Find where the given text appears and provide that cell's center as [x, y] coordinate. 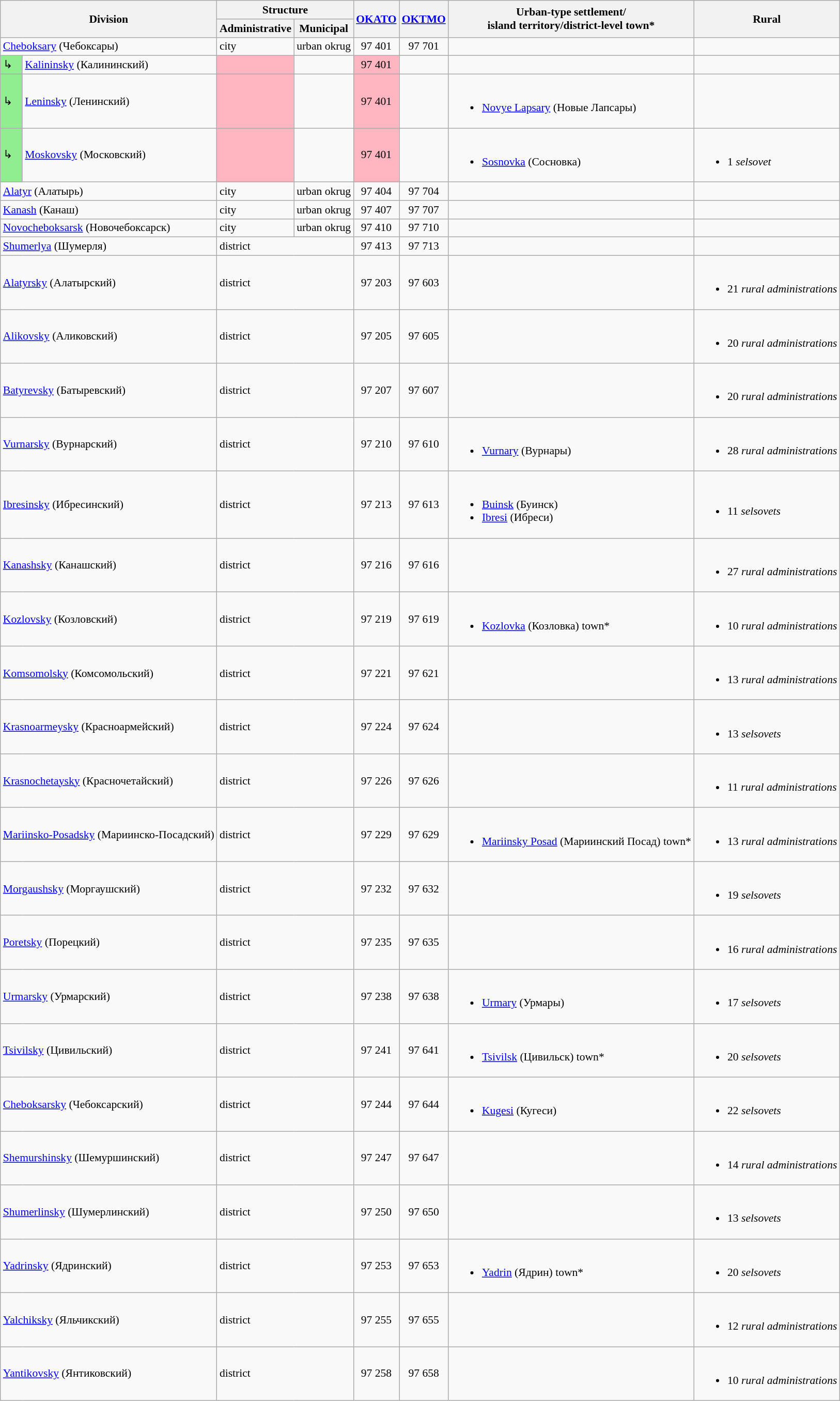
Kugesi (Кугеси) [571, 1104]
Yadrinsky (Ядринский) [108, 1266]
Urban-type settlement/island territory/district-level town* [571, 19]
Leninsky (Ленинский) [120, 101]
97 632 [424, 889]
97 221 [376, 673]
97 641 [424, 1050]
97 621 [424, 673]
Urmarsky (Урмарский) [108, 996]
Municipal [323, 28]
97 241 [376, 1050]
97 207 [376, 390]
97 619 [424, 619]
Cheboksarsky (Чебоксарский) [108, 1104]
Poretsky (Порецкий) [108, 943]
28 rural administrations [767, 444]
Alikovsky (Аликовский) [108, 336]
97 404 [376, 191]
97 247 [376, 1158]
97 624 [424, 727]
97 650 [424, 1212]
Yantikovsky (Янтиковский) [108, 1374]
97 235 [376, 943]
Vurnarsky (Вурнарский) [108, 444]
97 407 [376, 210]
97 258 [376, 1374]
14 rural administrations [767, 1158]
11 selsovets [767, 505]
Novye Lapsary (Новые Лапсары) [571, 101]
Krasnochetaysky (Красночетайский) [108, 781]
97 647 [424, 1158]
97 605 [424, 336]
Urmary (Урмары) [571, 996]
Kanash (Канаш) [108, 210]
Structure [285, 10]
97 626 [424, 781]
Ibresinsky (Ибресинский) [108, 505]
97 603 [424, 283]
97 658 [424, 1374]
Batyrevsky (Батыревский) [108, 390]
27 rural administrations [767, 565]
97 635 [424, 943]
22 selsovets [767, 1104]
97 655 [424, 1320]
97 205 [376, 336]
19 selsovets [767, 889]
97 244 [376, 1104]
12 rural administrations [767, 1320]
97 224 [376, 727]
97 616 [424, 565]
97 653 [424, 1266]
Mariinsko-Posadsky (Мариинско-Посадский) [108, 835]
Mariinsky Posad (Мариинский Посад) town* [571, 835]
Tsivilsky (Цивильский) [108, 1050]
97 613 [424, 505]
Kanashsky (Канашский) [108, 565]
Tsivilsk (Цивильск) town* [571, 1050]
Moskovsky (Московский) [120, 155]
17 selsovets [767, 996]
97 219 [376, 619]
97 216 [376, 565]
97 713 [424, 247]
97 413 [376, 247]
97 229 [376, 835]
11 rural administrations [767, 781]
21 rural administrations [767, 283]
Buinsk (Буинск)Ibresi (Ибреси) [571, 505]
Komsomolsky (Комсомольский) [108, 673]
97 610 [424, 444]
97 410 [376, 228]
Alatyrsky (Алатырский) [108, 283]
97 210 [376, 444]
97 232 [376, 889]
1 selsovet [767, 155]
Administrative [255, 28]
97 644 [424, 1104]
97 638 [424, 996]
97 238 [376, 996]
97 607 [424, 390]
Alatyr (Алатырь) [108, 191]
97 701 [424, 47]
Cheboksary (Чебоксары) [108, 47]
97 255 [376, 1320]
Shumerlya (Шумерля) [108, 247]
Shemurshinsky (Шемуршинский) [108, 1158]
97 226 [376, 781]
97 250 [376, 1212]
Rural [767, 19]
Kozlovka (Козловка) town* [571, 619]
OKTMO [424, 19]
Division [108, 19]
Kalininsky (Калининский) [120, 65]
Novocheboksarsk (Новочебоксарск) [108, 228]
97 213 [376, 505]
Krasnoarmeysky (Красноармейский) [108, 727]
97 707 [424, 210]
97 704 [424, 191]
97 629 [424, 835]
Kozlovsky (Козловский) [108, 619]
Vurnary (Вурнары) [571, 444]
Yadrin (Ядрин) town* [571, 1266]
Shumerlinsky (Шумерлинский) [108, 1212]
16 rural administrations [767, 943]
Yalchiksky (Яльчикский) [108, 1320]
OKATO [376, 19]
Morgaushsky (Моргаушский) [108, 889]
97 203 [376, 283]
Sosnovka (Сосновка) [571, 155]
97 253 [376, 1266]
97 710 [424, 228]
